For the text-containing cell, return its midpoint in (X, Y) coordinate format. 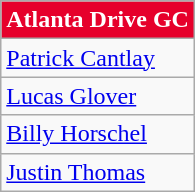
Justin Thomas (98, 172)
Billy Horschel (98, 134)
Patrick Cantlay (98, 58)
Lucas Glover (98, 96)
Atlanta Drive GC (98, 20)
